Search for the cell housing the specified text and yield its (x, y) center coordinate. 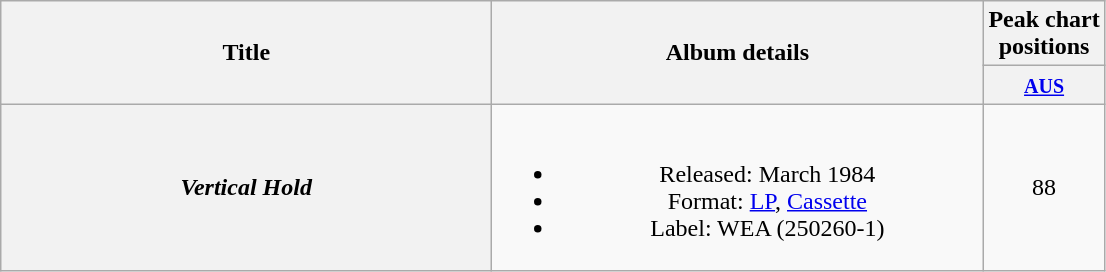
Album details (738, 52)
Title (246, 52)
Released: March 1984Format: LP, CassetteLabel: WEA (250260-1) (738, 188)
Vertical Hold (246, 188)
AUS (1044, 85)
Peak chartpositions (1044, 34)
88 (1044, 188)
